Provide the (X, Y) coordinate of the cell's center where the given text is located.  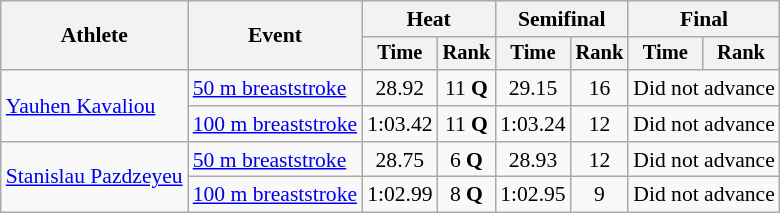
Semifinal (562, 19)
29.15 (532, 88)
9 (600, 195)
6 Q (467, 160)
8 Q (467, 195)
Stanislau Pazdzeyeu (94, 178)
Event (275, 36)
Final (704, 19)
28.92 (400, 88)
1:03.42 (400, 124)
Athlete (94, 36)
1:02.99 (400, 195)
Yauhen Kavaliou (94, 106)
1:03.24 (532, 124)
1:02.95 (532, 195)
28.93 (532, 160)
28.75 (400, 160)
16 (600, 88)
Heat (428, 19)
